Capture the cell that displays the provided text and extract its (X, Y) central coordinate. 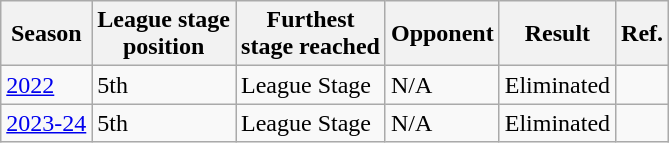
Result (557, 34)
2023-24 (46, 123)
Furtheststage reached (311, 34)
Opponent (442, 34)
Season (46, 34)
League stageposition (164, 34)
2022 (46, 85)
Ref. (642, 34)
